Find where the given text appears and provide that cell's center as (x, y) coordinate. 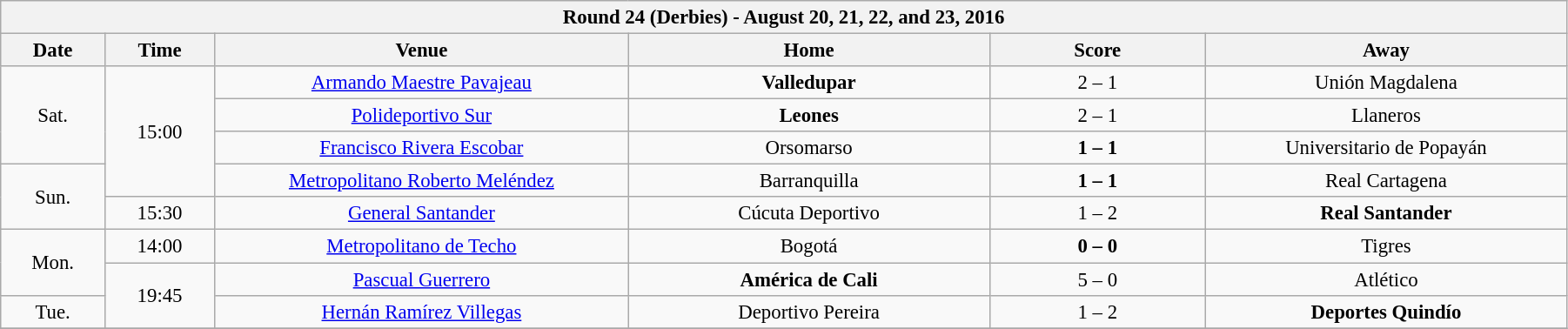
Tigres (1385, 246)
Francisco Rivera Escobar (421, 148)
Polideportivo Sur (421, 116)
Date (53, 50)
Sun. (53, 197)
General Santander (421, 213)
Score (1097, 50)
Time (160, 50)
Deportes Quindío (1385, 312)
Pascual Guerrero (421, 279)
19:45 (160, 296)
Deportivo Pereira (809, 312)
0 – 0 (1097, 246)
Llaneros (1385, 116)
Hernán Ramírez Villegas (421, 312)
5 – 0 (1097, 279)
Away (1385, 50)
Leones (809, 116)
Mon. (53, 263)
Round 24 (Derbies) - August 20, 21, 22, and 23, 2016 (784, 17)
14:00 (160, 246)
Atlético (1385, 279)
Real Santander (1385, 213)
Barranquilla (809, 181)
Armando Maestre Pavajeau (421, 83)
Bogotá (809, 246)
Metropolitano Roberto Meléndez (421, 181)
Real Cartagena (1385, 181)
América de Cali (809, 279)
Metropolitano de Techo (421, 246)
Cúcuta Deportivo (809, 213)
Tue. (53, 312)
Venue (421, 50)
15:00 (160, 131)
Home (809, 50)
Sat. (53, 115)
Orsomarso (809, 148)
Universitario de Popayán (1385, 148)
Valledupar (809, 83)
15:30 (160, 213)
Unión Magdalena (1385, 83)
